Identify which cell holds the provided text, then report its (X, Y) central coordinate. 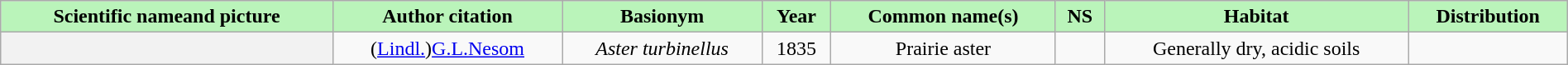
(Lindl.)G.L.Nesom (447, 48)
Generally dry, acidic soils (1256, 48)
Scientific nameand picture (167, 17)
1835 (796, 48)
Prairie aster (944, 48)
Author citation (447, 17)
NS (1080, 17)
Distribution (1488, 17)
Common name(s) (944, 17)
Basionym (662, 17)
Habitat (1256, 17)
Aster turbinellus (662, 48)
Year (796, 17)
